Search for the cell housing the specified text and yield its (X, Y) center coordinate. 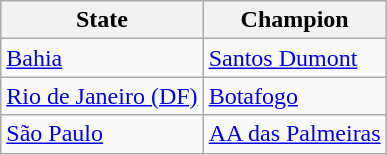
São Paulo (102, 134)
State (102, 20)
AA das Palmeiras (294, 134)
Santos Dumont (294, 58)
Botafogo (294, 96)
Champion (294, 20)
Bahia (102, 58)
Rio de Janeiro (DF) (102, 96)
